Capture the cell that displays the provided text and extract its [X, Y] central coordinate. 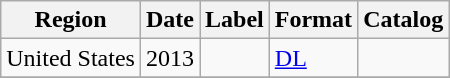
Catalog [404, 20]
2013 [170, 58]
Label [235, 20]
DL [313, 58]
Date [170, 20]
Format [313, 20]
United States [71, 58]
Region [71, 20]
